Locate the cell with the specified text and output its [x, y] center coordinate. 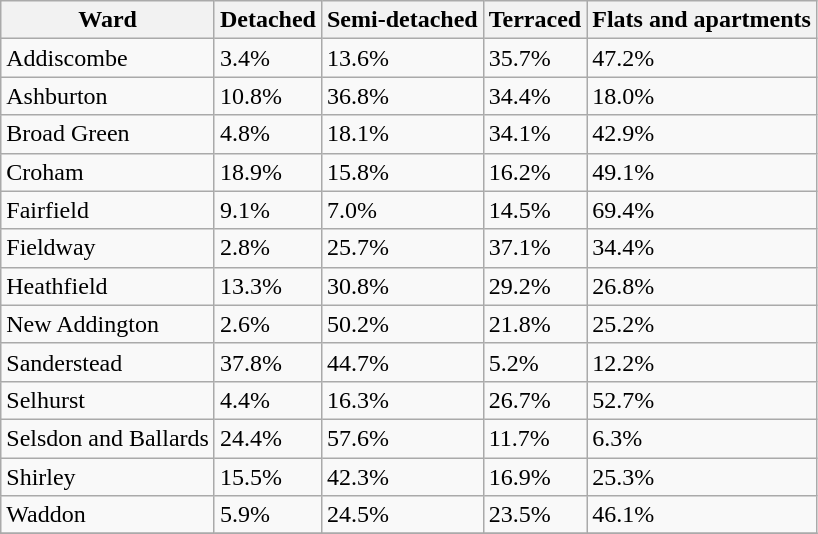
10.8% [268, 96]
Terraced [534, 20]
29.2% [534, 286]
47.2% [702, 58]
36.8% [402, 96]
5.2% [534, 362]
42.3% [402, 477]
26.8% [702, 286]
Fairfield [108, 210]
2.8% [268, 248]
14.5% [534, 210]
21.8% [534, 324]
50.2% [402, 324]
6.3% [702, 438]
Shirley [108, 477]
25.2% [702, 324]
Broad Green [108, 134]
11.7% [534, 438]
37.8% [268, 362]
13.3% [268, 286]
Flats and apartments [702, 20]
9.1% [268, 210]
35.7% [534, 58]
13.6% [402, 58]
Heathfield [108, 286]
25.7% [402, 248]
24.4% [268, 438]
Sanderstead [108, 362]
57.6% [402, 438]
30.8% [402, 286]
49.1% [702, 172]
15.5% [268, 477]
12.2% [702, 362]
5.9% [268, 515]
Ashburton [108, 96]
Selhurst [108, 400]
16.9% [534, 477]
69.4% [702, 210]
26.7% [534, 400]
34.1% [534, 134]
Selsdon and Ballards [108, 438]
44.7% [402, 362]
25.3% [702, 477]
18.0% [702, 96]
24.5% [402, 515]
16.3% [402, 400]
2.6% [268, 324]
15.8% [402, 172]
Waddon [108, 515]
23.5% [534, 515]
42.9% [702, 134]
46.1% [702, 515]
Fieldway [108, 248]
3.4% [268, 58]
18.9% [268, 172]
Semi-detached [402, 20]
New Addington [108, 324]
Addiscombe [108, 58]
18.1% [402, 134]
16.2% [534, 172]
Ward [108, 20]
7.0% [402, 210]
4.4% [268, 400]
4.8% [268, 134]
37.1% [534, 248]
52.7% [702, 400]
Detached [268, 20]
Croham [108, 172]
